Identify which cell holds the provided text, then report its (X, Y) central coordinate. 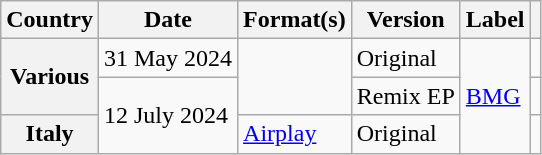
BMG (495, 96)
Various (50, 77)
12 July 2024 (168, 115)
Airplay (295, 134)
Version (406, 20)
Remix EP (406, 96)
Country (50, 20)
Label (495, 20)
Italy (50, 134)
Format(s) (295, 20)
31 May 2024 (168, 58)
Date (168, 20)
